Pinpoint the cell where the given text exists, returning its [x, y] midpoint coordinate. 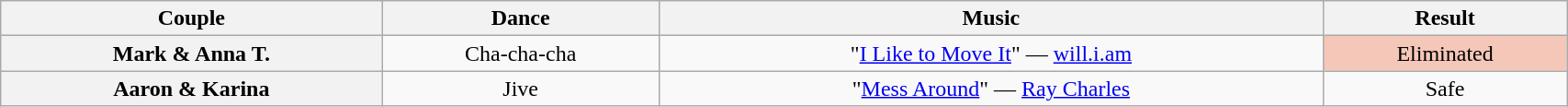
Cha-cha-cha [521, 53]
Result [1444, 18]
"Mess Around" — Ray Charles [990, 89]
Safe [1444, 89]
Aaron & Karina [191, 89]
Jive [521, 89]
Music [990, 18]
Mark & Anna T. [191, 53]
Dance [521, 18]
"I Like to Move It" — will.i.am [990, 53]
Eliminated [1444, 53]
Couple [191, 18]
